Detect which cell encompasses the target text, then output its (x, y) center coordinate. 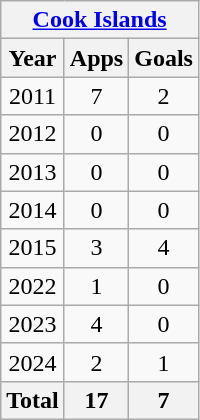
Cook Islands (100, 20)
2011 (33, 96)
2015 (33, 248)
2023 (33, 324)
2013 (33, 172)
Apps (96, 58)
Year (33, 58)
3 (96, 248)
2012 (33, 134)
2014 (33, 210)
17 (96, 400)
2022 (33, 286)
2024 (33, 362)
Goals (164, 58)
Total (33, 400)
